Extract the (x, y) coordinate from the center of the cell holding the provided text.  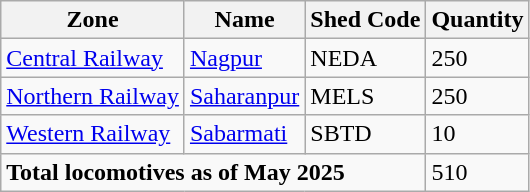
Name (244, 20)
Total locomotives as of May 2025 (214, 172)
NEDA (366, 58)
Central Railway (93, 58)
Zone (93, 20)
Sabarmati (244, 134)
Western Railway (93, 134)
10 (478, 134)
Saharanpur (244, 96)
Nagpur (244, 58)
Quantity (478, 20)
SBTD (366, 134)
MELS (366, 96)
Shed Code (366, 20)
Northern Railway (93, 96)
510 (478, 172)
